Provide the [x, y] coordinate of the cell's center where the given text is located.  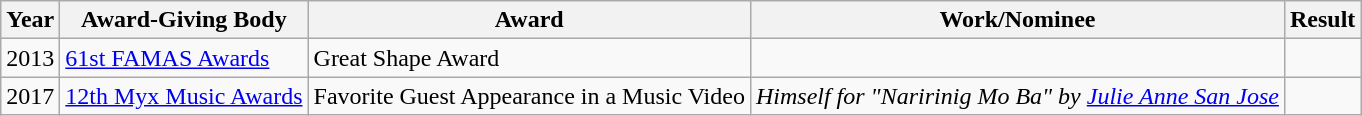
Award-Giving Body [184, 20]
Award [529, 20]
Work/Nominee [1017, 20]
Himself for "Naririnig Mo Ba" by Julie Anne San Jose [1017, 96]
Favorite Guest Appearance in a Music Video [529, 96]
2017 [30, 96]
Great Shape Award [529, 58]
Result [1322, 20]
12th Myx Music Awards [184, 96]
61st FAMAS Awards [184, 58]
Year [30, 20]
2013 [30, 58]
